Find where the given text appears and provide that cell's center as [x, y] coordinate. 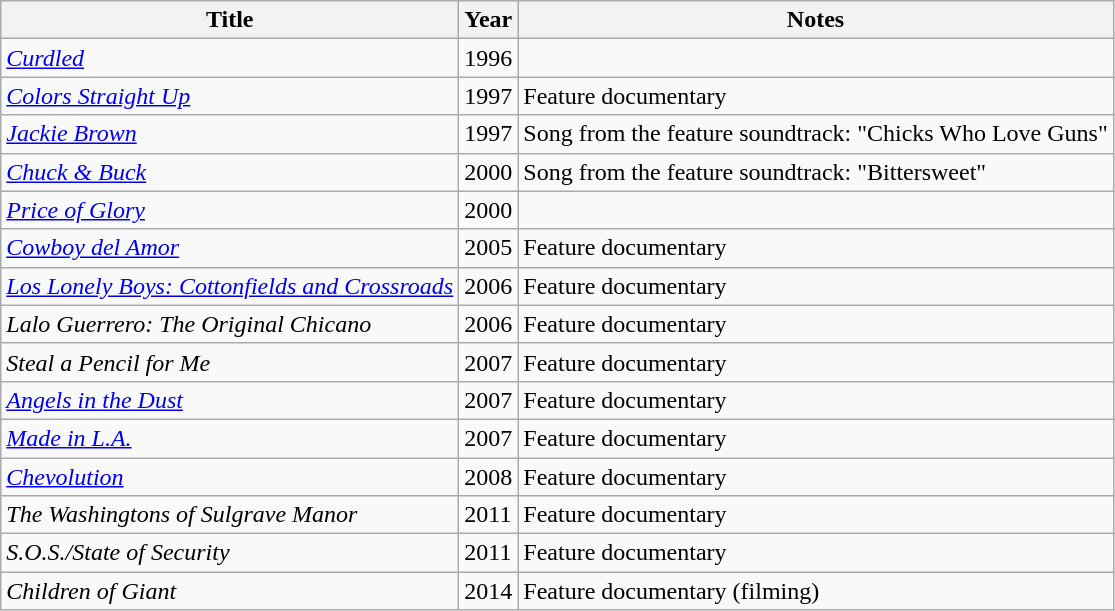
Year [488, 20]
Made in L.A. [230, 438]
Cowboy del Amor [230, 248]
1996 [488, 58]
Chevolution [230, 477]
2008 [488, 477]
Notes [816, 20]
Title [230, 20]
Song from the feature soundtrack: "Bittersweet" [816, 172]
Song from the feature soundtrack: "Chicks Who Love Guns" [816, 134]
Angels in the Dust [230, 400]
Jackie Brown [230, 134]
Price of Glory [230, 210]
Feature documentary (filming) [816, 591]
Colors Straight Up [230, 96]
Chuck & Buck [230, 172]
2005 [488, 248]
2014 [488, 591]
Lalo Guerrero: The Original Chicano [230, 324]
Curdled [230, 58]
Steal a Pencil for Me [230, 362]
Los Lonely Boys: Cottonfields and Crossroads [230, 286]
S.O.S./State of Security [230, 553]
Children of Giant [230, 591]
The Washingtons of Sulgrave Manor [230, 515]
